Capture the cell that displays the provided text and extract its [x, y] central coordinate. 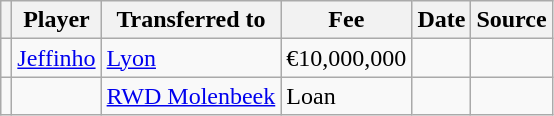
Source [512, 20]
Fee [346, 20]
Player [56, 20]
Lyon [191, 58]
Date [442, 20]
Transferred to [191, 20]
€10,000,000 [346, 58]
RWD Molenbeek [191, 96]
Jeffinho [56, 58]
Loan [346, 96]
